Capture the cell that displays the provided text and extract its (X, Y) central coordinate. 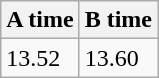
B time (118, 20)
13.60 (118, 58)
13.52 (40, 58)
A time (40, 20)
